Search for the cell housing the specified text and yield its [X, Y] center coordinate. 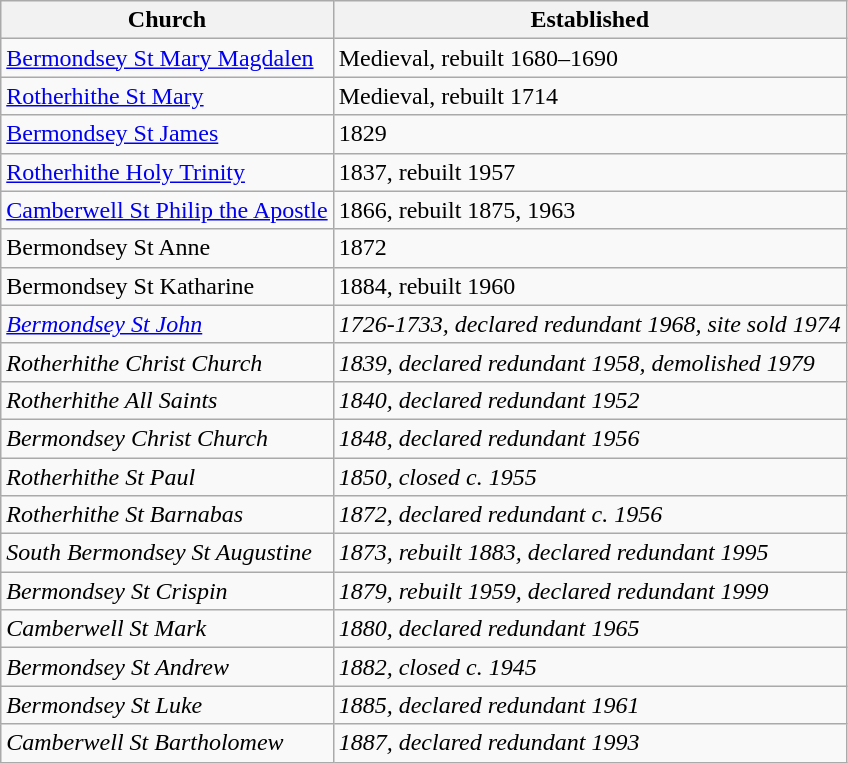
Rotherhithe St Barnabas [167, 515]
1885, declared redundant 1961 [590, 705]
Church [167, 20]
Camberwell St Bartholomew [167, 743]
Bermondsey Christ Church [167, 438]
Bermondsey St John [167, 324]
Rotherhithe St Paul [167, 477]
Medieval, rebuilt 1714 [590, 96]
Rotherhithe Christ Church [167, 362]
Established [590, 20]
Rotherhithe Holy Trinity [167, 172]
1726-1733, declared redundant 1968, site sold 1974 [590, 324]
1829 [590, 134]
Bermondsey St Luke [167, 705]
Rotherhithe St Mary [167, 96]
1873, rebuilt 1883, declared redundant 1995 [590, 553]
1839, declared redundant 1958, demolished 1979 [590, 362]
1848, declared redundant 1956 [590, 438]
Medieval, rebuilt 1680–1690 [590, 58]
Camberwell St Mark [167, 629]
1850, closed c. 1955 [590, 477]
1840, declared redundant 1952 [590, 400]
1837, rebuilt 1957 [590, 172]
1884, rebuilt 1960 [590, 286]
1872, declared redundant c. 1956 [590, 515]
Bermondsey St Crispin [167, 591]
Bermondsey St Anne [167, 248]
Bermondsey St James [167, 134]
Rotherhithe All Saints [167, 400]
1887, declared redundant 1993 [590, 743]
Bermondsey St Mary Magdalen [167, 58]
1880, declared redundant 1965 [590, 629]
1882, closed c. 1945 [590, 667]
Bermondsey St Katharine [167, 286]
Camberwell St Philip the Apostle [167, 210]
1866, rebuilt 1875, 1963 [590, 210]
South Bermondsey St Augustine [167, 553]
Bermondsey St Andrew [167, 667]
1879, rebuilt 1959, declared redundant 1999 [590, 591]
1872 [590, 248]
